Identify which cell holds the provided text, then report its (x, y) central coordinate. 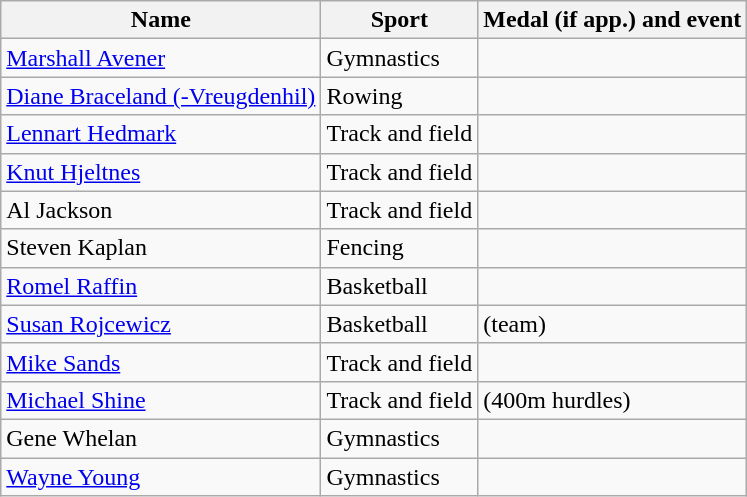
Steven Kaplan (161, 248)
Sport (400, 20)
(team) (612, 324)
Michael Shine (161, 400)
Susan Rojcewicz (161, 324)
Al Jackson (161, 210)
Lennart Hedmark (161, 134)
Fencing (400, 248)
Diane Braceland (-Vreugdenhil) (161, 96)
Mike Sands (161, 362)
(400m hurdles) (612, 400)
Medal (if app.) and event (612, 20)
Romel Raffin (161, 286)
Wayne Young (161, 477)
Knut Hjeltnes (161, 172)
Marshall Avener (161, 58)
Name (161, 20)
Gene Whelan (161, 438)
Rowing (400, 96)
